Scan for the cell matching the given text and deliver its [X, Y] coordinate at center. 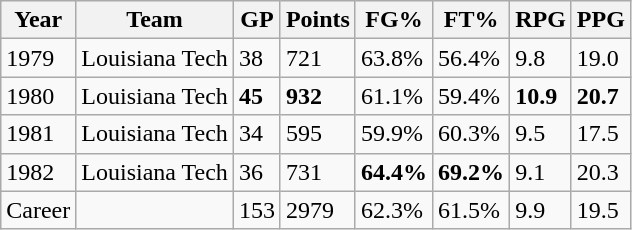
63.8% [394, 58]
1982 [38, 172]
9.9 [541, 210]
59.4% [472, 96]
Career [38, 210]
62.3% [394, 210]
20.3 [600, 172]
9.8 [541, 58]
2979 [318, 210]
1981 [38, 134]
61.1% [394, 96]
59.9% [394, 134]
20.7 [600, 96]
RPG [541, 20]
932 [318, 96]
64.4% [394, 172]
10.9 [541, 96]
19.5 [600, 210]
595 [318, 134]
38 [256, 58]
69.2% [472, 172]
34 [256, 134]
731 [318, 172]
Points [318, 20]
Year [38, 20]
56.4% [472, 58]
61.5% [472, 210]
PPG [600, 20]
36 [256, 172]
153 [256, 210]
Team [155, 20]
1980 [38, 96]
45 [256, 96]
9.1 [541, 172]
1979 [38, 58]
60.3% [472, 134]
9.5 [541, 134]
17.5 [600, 134]
19.0 [600, 58]
FG% [394, 20]
GP [256, 20]
FT% [472, 20]
721 [318, 58]
